Scan for the cell matching the given text and deliver its (x, y) coordinate at center. 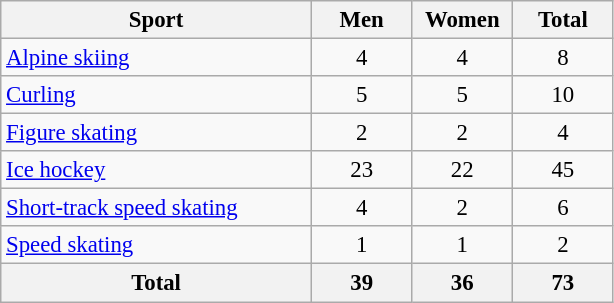
10 (564, 95)
Sport (156, 20)
Alpine skiing (156, 58)
36 (462, 283)
45 (564, 170)
8 (564, 58)
39 (362, 283)
Figure skating (156, 133)
Ice hockey (156, 170)
22 (462, 170)
Short-track speed skating (156, 208)
23 (362, 170)
Curling (156, 95)
73 (564, 283)
Men (362, 20)
Speed skating (156, 245)
6 (564, 208)
Women (462, 20)
